Scan for the cell matching the given text and deliver its [X, Y] coordinate at center. 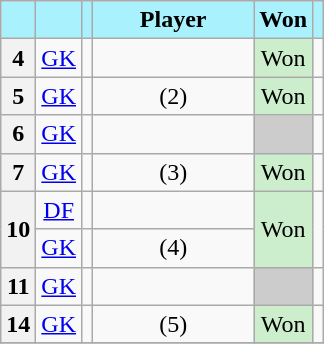
4 [18, 58]
(2) [174, 96]
(4) [174, 248]
Player [174, 20]
7 [18, 172]
5 [18, 96]
6 [18, 134]
10 [18, 229]
(5) [174, 324]
14 [18, 324]
11 [18, 286]
DF [59, 210]
(3) [174, 172]
